Output the (X, Y) coordinate of the center of the cell containing the given text.  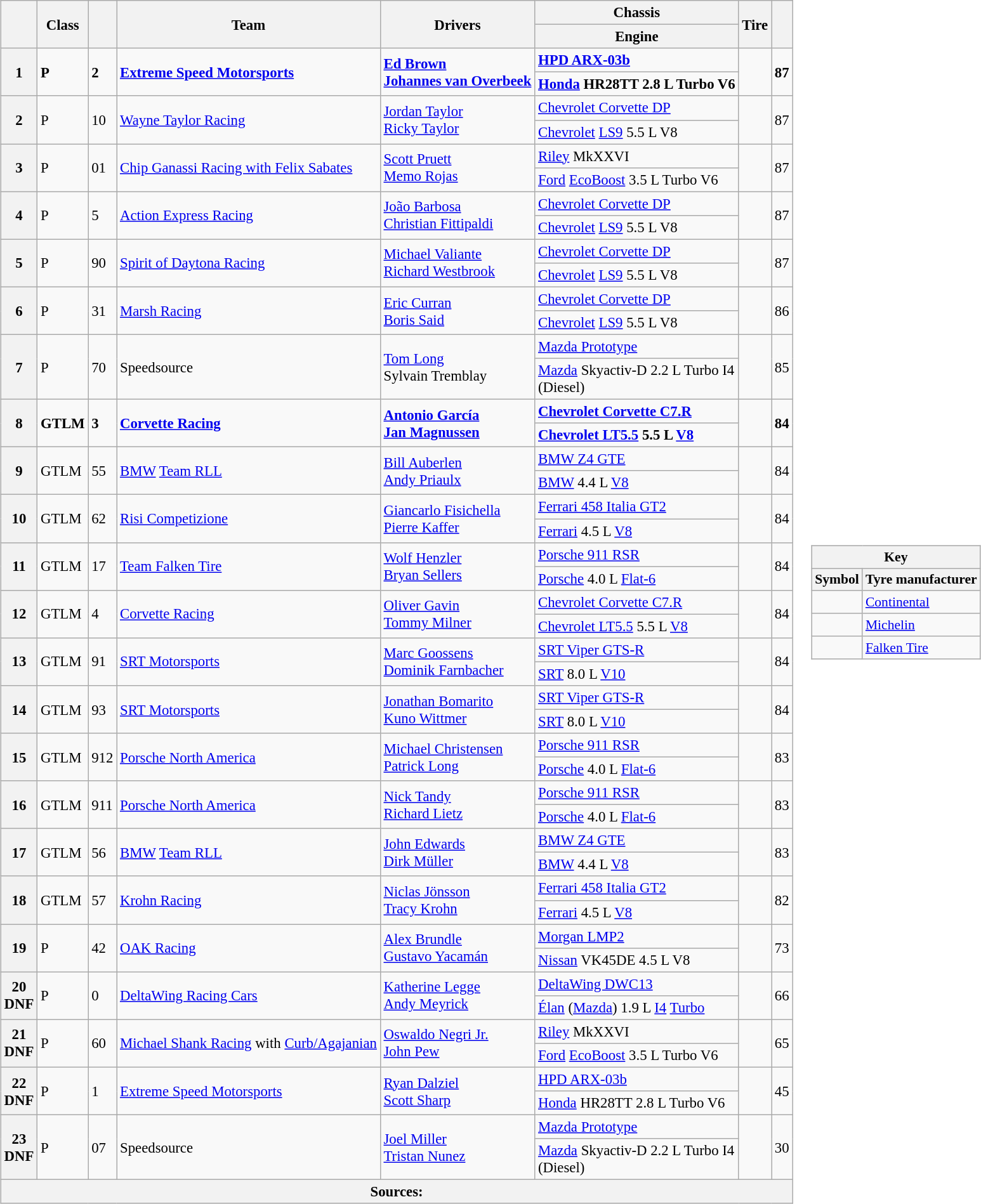
8 (19, 424)
Drivers (457, 24)
Team (249, 24)
22DNF (19, 1091)
13 (19, 661)
Bill Auberlen Andy Priaulx (457, 471)
DeltaWing Racing Cars (249, 996)
19 (19, 948)
42 (103, 948)
Action Express Racing (249, 216)
Tire (755, 24)
Ryan Dalziel Scott Sharp (457, 1091)
Niclas Jönsson Tracy Krohn (457, 900)
DeltaWing DWC13 (637, 984)
Falken Tire (921, 648)
90 (103, 263)
John Edwards Dirk Müller (457, 853)
55 (103, 471)
Sources: (397, 1192)
Jordan Taylor Ricky Taylor (457, 119)
6 (19, 311)
Class (63, 24)
Eric Curran Boris Said (457, 311)
73 (782, 948)
0 (103, 996)
Chip Ganassi Racing with Felix Sabates (249, 167)
Engine (637, 37)
912 (103, 757)
56 (103, 853)
Michelin (921, 625)
Michael Valiante Richard Westbrook (457, 263)
Ed Brown Johannes van Overbeek (457, 72)
66 (782, 996)
21DNF (19, 1043)
70 (103, 367)
60 (103, 1043)
82 (782, 900)
911 (103, 804)
Oliver Gavin Tommy Milner (457, 614)
93 (103, 709)
11 (19, 566)
07 (103, 1147)
12 (19, 614)
45 (782, 1091)
Marc Goossens Dominik Farnbacher (457, 661)
Giancarlo Fisichella Pierre Kaffer (457, 519)
Alex Brundle Gustavo Yacamán (457, 948)
Wolf Henzler Bryan Sellers (457, 566)
7 (19, 367)
85 (782, 367)
Morgan LMP2 (637, 936)
Élan (Mazda) 1.9 L I4 Turbo (637, 1007)
Key (896, 557)
Marsh Racing (249, 311)
91 (103, 661)
OAK Racing (249, 948)
Symbol (837, 580)
62 (103, 519)
20DNF (19, 996)
Scott Pruett Memo Rojas (457, 167)
01 (103, 167)
Chassis (637, 13)
31 (103, 311)
Team Falken Tire (249, 566)
Jonathan Bomarito Kuno Wittmer (457, 709)
Tyre manufacturer (921, 580)
9 (19, 471)
15 (19, 757)
57 (103, 900)
Michael Shank Racing with Curb/Agajanian (249, 1043)
30 (782, 1147)
16 (19, 804)
Antonio García Jan Magnussen (457, 424)
86 (782, 311)
Continental (921, 602)
18 (19, 900)
Krohn Racing (249, 900)
Nissan VK45DE 4.5 L V8 (637, 960)
João Barbosa Christian Fittipaldi (457, 216)
Spirit of Daytona Racing (249, 263)
Risi Competizione (249, 519)
Katherine Legge Andy Meyrick (457, 996)
23DNF (19, 1147)
Tom Long Sylvain Tremblay (457, 367)
Michael Christensen Patrick Long (457, 757)
Wayne Taylor Racing (249, 119)
14 (19, 709)
65 (782, 1043)
Oswaldo Negri Jr. John Pew (457, 1043)
Nick Tandy Richard Lietz (457, 804)
Joel Miller Tristan Nunez (457, 1147)
